Return the (X, Y) coordinate for the center point of the cell that contains the specified text.  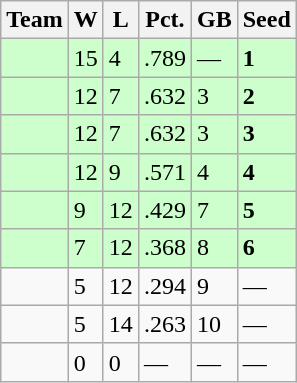
8 (214, 248)
.263 (164, 324)
.294 (164, 286)
.571 (164, 172)
GB (214, 20)
1 (266, 58)
.789 (164, 58)
14 (120, 324)
.368 (164, 248)
15 (86, 58)
Pct. (164, 20)
Seed (266, 20)
2 (266, 96)
6 (266, 248)
10 (214, 324)
.429 (164, 210)
L (120, 20)
Team (35, 20)
W (86, 20)
